Scan for the cell matching the given text and deliver its [X, Y] coordinate at center. 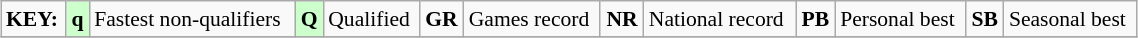
Games record [532, 19]
Fastest non-qualifiers [192, 19]
Seasonal best [1070, 19]
SB [985, 19]
Qualified [371, 19]
Personal best [900, 19]
National record [720, 19]
KEY: [34, 19]
PB [816, 19]
q [78, 19]
GR [442, 19]
NR [622, 19]
Q [309, 19]
